Locate the cell with the specified text and output its [x, y] center coordinate. 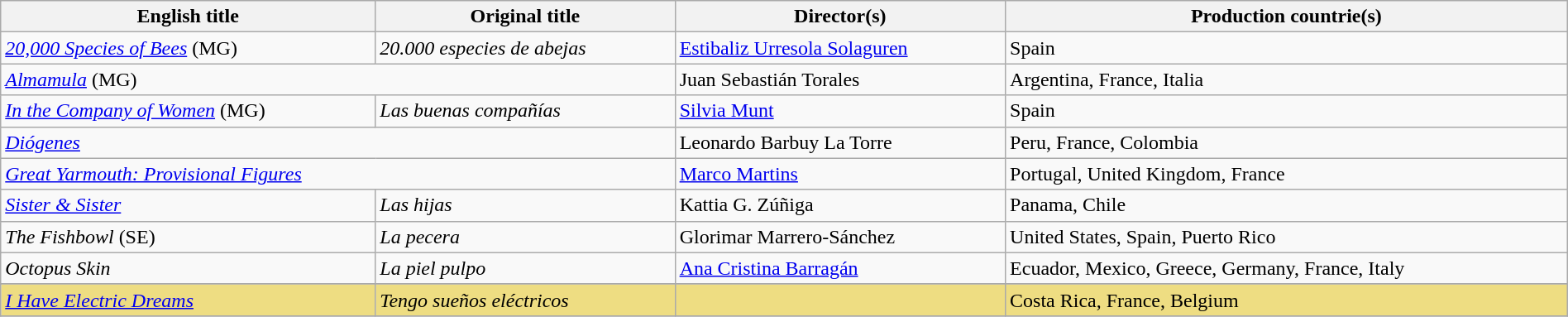
I Have Electric Dreams [189, 300]
Original title [525, 17]
Tengo sueños eléctricos [525, 300]
Great Yarmouth: Provisional Figures [337, 174]
Ecuador, Mexico, Greece, Germany, France, Italy [1287, 268]
Diógenes [337, 142]
Panama, Chile [1287, 205]
Kattia G. Zúñiga [840, 205]
La pecera [525, 237]
Peru, France, Colombia [1287, 142]
20,000 Species of Bees (MG) [189, 48]
Las buenas compañías [525, 111]
United States, Spain, Puerto Rico [1287, 237]
20.000 especies de abejas [525, 48]
The Fishbowl (SE) [189, 237]
Glorimar Marrero-Sánchez [840, 237]
English title [189, 17]
Ana Cristina Barragán [840, 268]
La piel pulpo [525, 268]
Almamula (MG) [337, 79]
Sister & Sister [189, 205]
Marco Martins [840, 174]
Leonardo Barbuy La Torre [840, 142]
Argentina, France, Italia [1287, 79]
Production countrie(s) [1287, 17]
Juan Sebastián Torales [840, 79]
Costa Rica, France, Belgium [1287, 300]
Las hijas [525, 205]
Silvia Munt [840, 111]
In the Company of Women (MG) [189, 111]
Octopus Skin [189, 268]
Director(s) [840, 17]
Portugal, United Kingdom, France [1287, 174]
Estibaliz Urresola Solaguren [840, 48]
